From the cell containing the given text, extract its center point as [X, Y] coordinate. 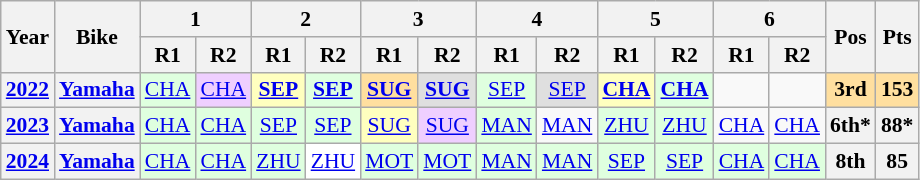
85 [898, 162]
2023 [28, 126]
2022 [28, 90]
Pts [898, 36]
88* [898, 126]
Pos [850, 36]
2024 [28, 162]
4 [536, 19]
153 [898, 90]
Year [28, 36]
1 [196, 19]
Bike [97, 36]
3 [418, 19]
2 [306, 19]
6 [770, 19]
8th [850, 162]
6th* [850, 126]
3rd [850, 90]
5 [655, 19]
